Find where the given text appears and provide that cell's center as (X, Y) coordinate. 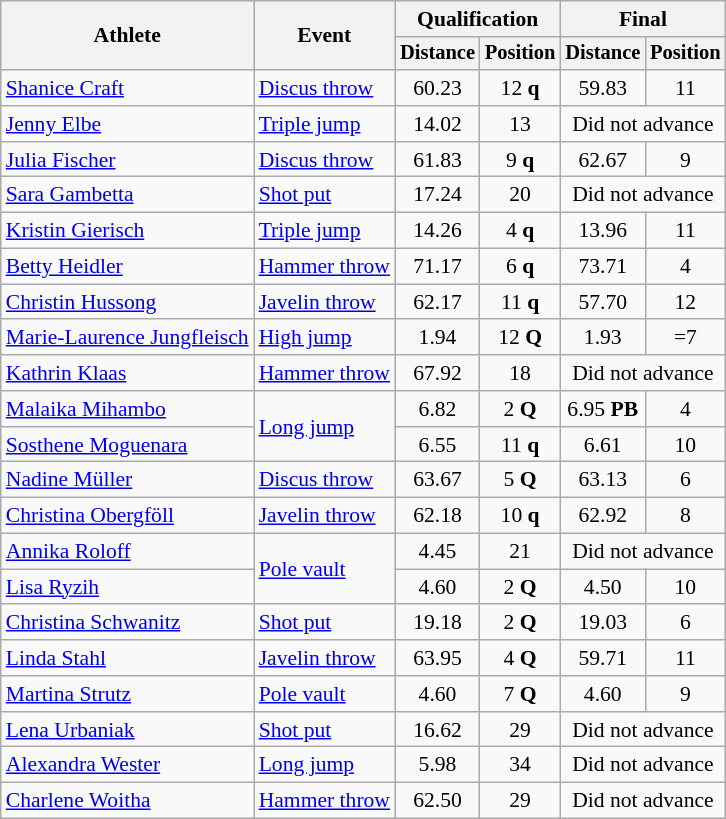
Martina Strutz (128, 694)
Malaika Mihambo (128, 409)
63.95 (438, 658)
5.98 (438, 765)
18 (520, 373)
21 (520, 552)
Shanice Craft (128, 88)
20 (520, 195)
Linda Stahl (128, 658)
14.02 (438, 124)
High jump (324, 338)
73.71 (602, 267)
1.94 (438, 338)
Nadine Müller (128, 480)
62.92 (602, 516)
Jenny Elbe (128, 124)
Julia Fischer (128, 160)
12 q (520, 88)
8 (685, 516)
Lisa Ryzih (128, 587)
7 Q (520, 694)
63.13 (602, 480)
Qualification (478, 19)
67.92 (438, 373)
Kristin Gierisch (128, 231)
16.62 (438, 730)
Betty Heidler (128, 267)
9 q (520, 160)
13 (520, 124)
19.03 (602, 623)
Christin Hussong (128, 302)
62.18 (438, 516)
19.18 (438, 623)
5 Q (520, 480)
=7 (685, 338)
Christina Obergföll (128, 516)
57.70 (602, 302)
4 Q (520, 658)
6 q (520, 267)
Christina Schwanitz (128, 623)
61.83 (438, 160)
Charlene Woitha (128, 801)
62.50 (438, 801)
59.71 (602, 658)
Annika Roloff (128, 552)
14.26 (438, 231)
Lena Urbaniak (128, 730)
1.93 (602, 338)
34 (520, 765)
6.82 (438, 409)
12 Q (520, 338)
Final (642, 19)
63.67 (438, 480)
Alexandra Wester (128, 765)
6.55 (438, 445)
71.17 (438, 267)
13.96 (602, 231)
Sara Gambetta (128, 195)
Sosthene Moguenara (128, 445)
Athlete (128, 36)
59.83 (602, 88)
Marie-Laurence Jungfleisch (128, 338)
4 q (520, 231)
10 q (520, 516)
17.24 (438, 195)
Kathrin Klaas (128, 373)
12 (685, 302)
62.17 (438, 302)
6.95 PB (602, 409)
6.61 (602, 445)
62.67 (602, 160)
60.23 (438, 88)
4.45 (438, 552)
Event (324, 36)
4.50 (602, 587)
